Extract the (x, y) coordinate from the center of the cell holding the provided text.  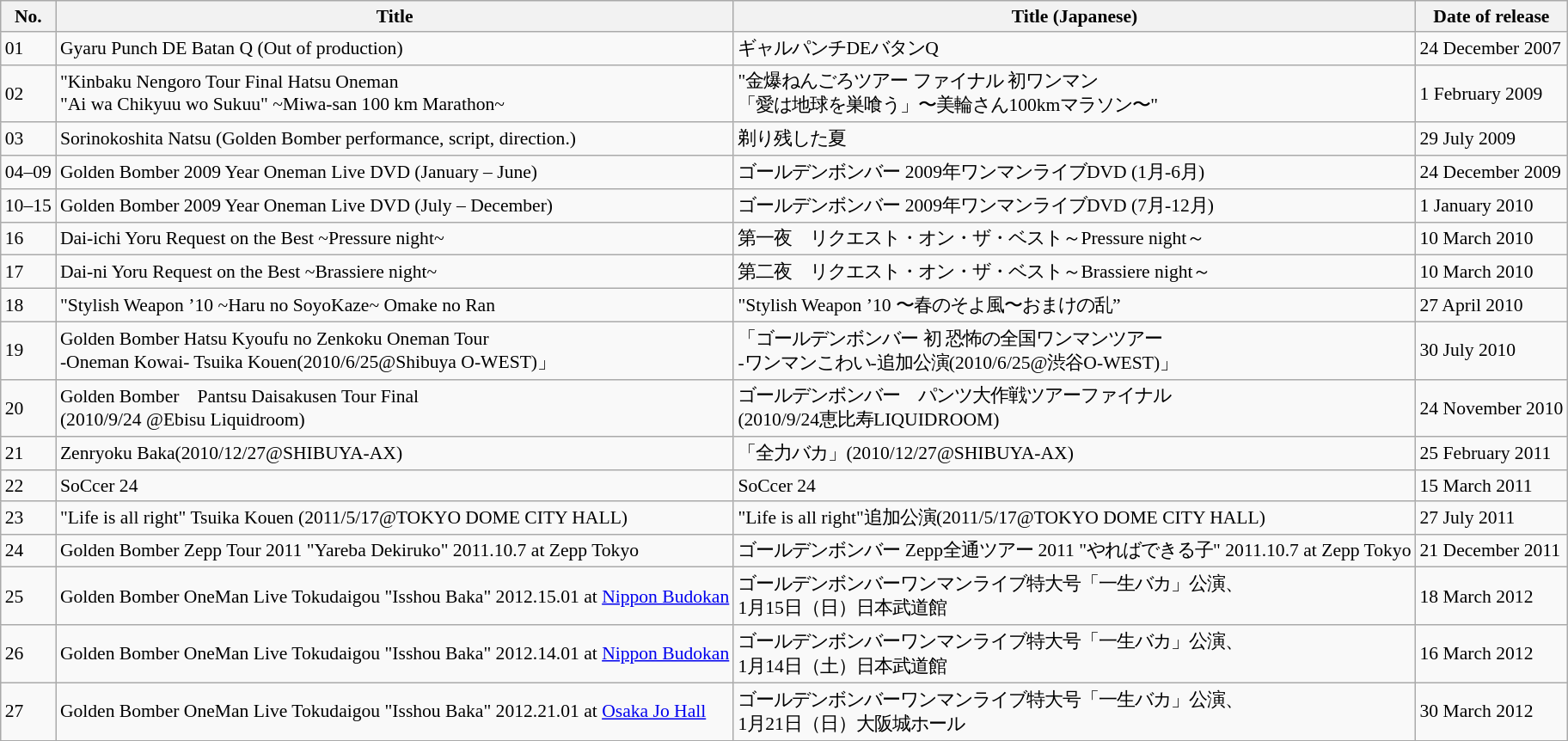
25 (28, 597)
1 February 2009 (1492, 93)
ゴールデンボンバー 2009年ワンマンライブDVD (7月-12月) (1075, 206)
18 (28, 306)
21 December 2011 (1492, 550)
ゴールデンボンバー パンツ大作戦ツアーファイナル(2010/9/24恵比寿LIQUIDROOM) (1075, 407)
20 (28, 407)
10–15 (28, 206)
"Life is all right" Tsuika Kouen (2011/5/17@TOKYO DOME CITY HALL) (395, 517)
Golden Bomber 2009 Year Oneman Live DVD (January – June) (395, 172)
Sorinokoshita Natsu (Golden Bomber performance, script, direction.) (395, 139)
25 February 2011 (1492, 454)
ゴールデンボンバーワンマンライブ特大号「一生バカ」公演、1月15日（日）日本武道館 (1075, 597)
Golden Bomber OneMan Live Tokudaigou "Isshou Baka" 2012.14.01 at Nippon Budokan (395, 653)
15 March 2011 (1492, 486)
17 (28, 272)
ギャルパンチDEバタンQ (1075, 48)
23 (28, 517)
24 (28, 550)
第一夜 リクエスト・オン・ザ・ベスト～Pressure night～ (1075, 239)
Golden Bomber OneMan Live Tokudaigou "Isshou Baka" 2012.15.01 at Nippon Budokan (395, 597)
21 (28, 454)
Title (Japanese) (1075, 16)
ゴールデンボンバーワンマンライブ特大号「一生バカ」公演、1月21日（日）大阪城ホール (1075, 712)
Date of release (1492, 16)
27 April 2010 (1492, 306)
04–09 (28, 172)
「ゴールデンボンバー 初 恐怖の全国ワンマンツアー-ワンマンこわい-追加公演(2010/6/25@渋谷O-WEST)」 (1075, 351)
Golden Bomber OneMan Live Tokudaigou "Isshou Baka" 2012.21.01 at Osaka Jo Hall (395, 712)
ゴールデンボンバー 2009年ワンマンライブDVD (1月-6月) (1075, 172)
Golden Bomber Hatsu Kyoufu no Zenkoku Oneman Tour-Oneman Kowai- Tsuika Kouen(2010/6/25@Shibuya O-WEST)」 (395, 351)
26 (28, 653)
ゴールデンボンバー Zepp全通ツアー 2011 "やればできる子" 2011.10.7 at Zepp Tokyo (1075, 550)
16 March 2012 (1492, 653)
Zenryoku Baka(2010/12/27@SHIBUYA-AX) (395, 454)
Golden Bomber Zepp Tour 2011 "Yareba Dekiruko" 2011.10.7 at Zepp Tokyo (395, 550)
1 January 2010 (1492, 206)
"Stylish Weapon ’10 〜春のそよ風〜おまけの乱” (1075, 306)
Title (395, 16)
"Life is all right"追加公演(2011/5/17@TOKYO DOME CITY HALL) (1075, 517)
「全力バカ」(2010/12/27@SHIBUYA-AX) (1075, 454)
02 (28, 93)
30 March 2012 (1492, 712)
24 December 2007 (1492, 48)
16 (28, 239)
Golden Bomber 2009 Year Oneman Live DVD (July – December) (395, 206)
24 December 2009 (1492, 172)
ゴールデンボンバーワンマンライブ特大号「一生バカ」公演、1月14日（土）日本武道館 (1075, 653)
27 (28, 712)
22 (28, 486)
29 July 2009 (1492, 139)
Gyaru Punch DE Batan Q (Out of production) (395, 48)
"Kinbaku Nengoro Tour Final Hatsu Oneman"Ai wa Chikyuu wo Sukuu" ~Miwa-san 100 km Marathon~ (395, 93)
27 July 2011 (1492, 517)
"金爆ねんごろツアー ファイナル 初ワンマン「愛は地球を巣喰う」〜美輪さん100kmマラソン〜" (1075, 93)
18 March 2012 (1492, 597)
Golden Bomber Pantsu Daisakusen Tour Final(2010/9/24 @Ebisu Liquidroom) (395, 407)
第二夜 リクエスト・オン・ザ・ベスト～Brassiere night～ (1075, 272)
Dai-ni Yoru Request on the Best ~Brassiere night~ (395, 272)
03 (28, 139)
No. (28, 16)
剃り残した夏 (1075, 139)
Dai-ichi Yoru Request on the Best ~Pressure night~ (395, 239)
"Stylish Weapon ’10 ~Haru no SoyoKaze~ Omake no Ran (395, 306)
19 (28, 351)
24 November 2010 (1492, 407)
01 (28, 48)
30 July 2010 (1492, 351)
